Scan for the cell matching the given text and deliver its [x, y] coordinate at center. 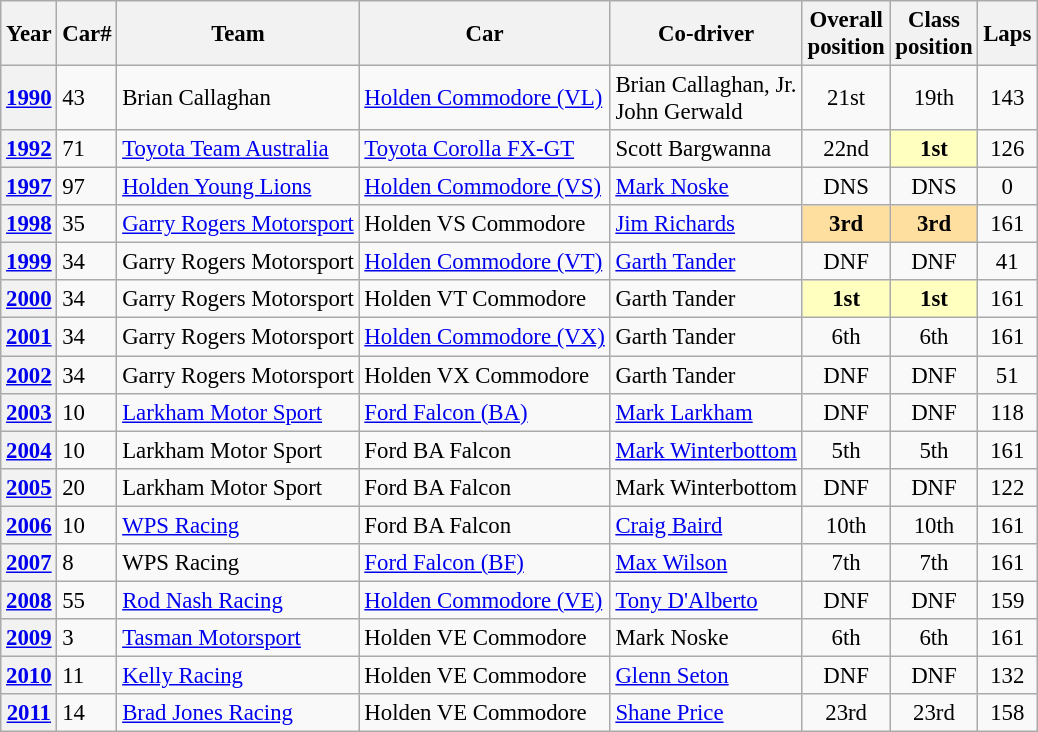
1999 [29, 262]
Brad Jones Racing [238, 713]
Tony D'Alberto [706, 600]
Holden Commodore (VS) [484, 187]
Brian Callaghan, Jr. John Gerwald [706, 98]
2007 [29, 563]
Holden Commodore (VX) [484, 337]
19th [934, 98]
Holden Commodore (VL) [484, 98]
2005 [29, 487]
2011 [29, 713]
Tasman Motorsport [238, 638]
118 [1008, 412]
43 [87, 98]
Classposition [934, 34]
20 [87, 487]
2002 [29, 375]
55 [87, 600]
Year [29, 34]
41 [1008, 262]
Scott Bargwanna [706, 149]
132 [1008, 675]
Car [484, 34]
Rod Nash Racing [238, 600]
Holden VS Commodore [484, 224]
126 [1008, 149]
97 [87, 187]
14 [87, 713]
2010 [29, 675]
Ford Falcon (BF) [484, 563]
Holden Young Lions [238, 187]
1990 [29, 98]
Holden VT Commodore [484, 299]
2006 [29, 525]
Mark Larkham [706, 412]
2000 [29, 299]
Laps [1008, 34]
Holden Commodore (VT) [484, 262]
143 [1008, 98]
Toyota Team Australia [238, 149]
Overallposition [846, 34]
21st [846, 98]
Toyota Corolla FX-GT [484, 149]
122 [1008, 487]
11 [87, 675]
Brian Callaghan [238, 98]
Max Wilson [706, 563]
Co-driver [706, 34]
2008 [29, 600]
Shane Price [706, 713]
Kelly Racing [238, 675]
158 [1008, 713]
Holden Commodore (VE) [484, 600]
2001 [29, 337]
71 [87, 149]
2004 [29, 450]
8 [87, 563]
51 [1008, 375]
0 [1008, 187]
Team [238, 34]
1992 [29, 149]
Jim Richards [706, 224]
Holden VX Commodore [484, 375]
2003 [29, 412]
1998 [29, 224]
Craig Baird [706, 525]
3 [87, 638]
159 [1008, 600]
35 [87, 224]
Ford Falcon (BA) [484, 412]
Car# [87, 34]
22nd [846, 149]
Glenn Seton [706, 675]
2009 [29, 638]
1997 [29, 187]
